Provide the (X, Y) coordinate of the cell's center where the given text is located.  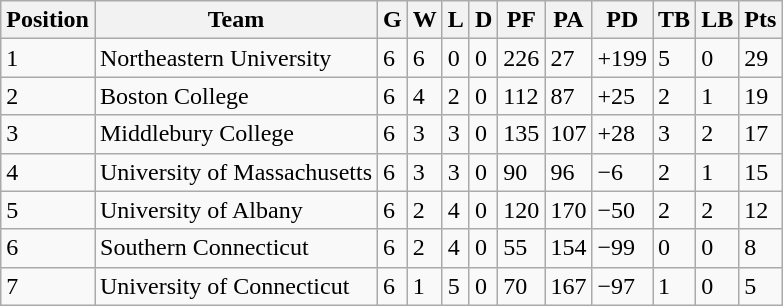
G (393, 20)
112 (522, 96)
135 (522, 134)
TB (674, 20)
W (424, 20)
15 (760, 172)
University of Massachusetts (236, 172)
8 (760, 248)
167 (568, 286)
+25 (622, 96)
55 (522, 248)
226 (522, 58)
+28 (622, 134)
L (456, 20)
LB (718, 20)
+199 (622, 58)
27 (568, 58)
Northeastern University (236, 58)
7 (48, 286)
170 (568, 210)
University of Connecticut (236, 286)
107 (568, 134)
12 (760, 210)
Position (48, 20)
154 (568, 248)
Boston College (236, 96)
Southern Connecticut (236, 248)
−97 (622, 286)
87 (568, 96)
−6 (622, 172)
70 (522, 286)
PA (568, 20)
19 (760, 96)
Team (236, 20)
17 (760, 134)
D (483, 20)
University of Albany (236, 210)
−50 (622, 210)
120 (522, 210)
29 (760, 58)
96 (568, 172)
PF (522, 20)
PD (622, 20)
Middlebury College (236, 134)
Pts (760, 20)
90 (522, 172)
−99 (622, 248)
